Determine the [x, y] coordinate at the center of the cell enclosing the given text.  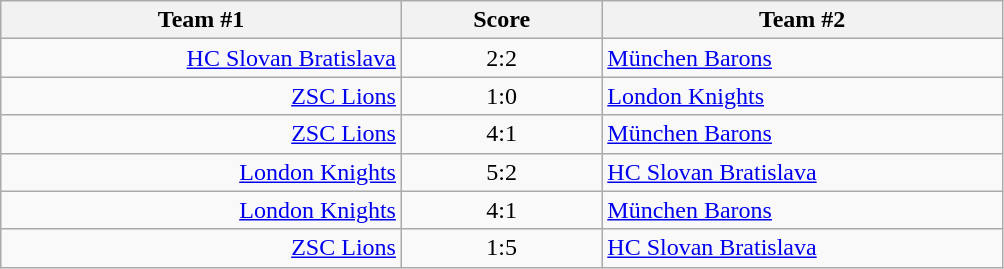
Team #2 [802, 20]
5:2 [501, 172]
1:5 [501, 248]
1:0 [501, 96]
Team #1 [202, 20]
2:2 [501, 58]
Score [501, 20]
